For the text-containing cell, return its midpoint in [x, y] coordinate format. 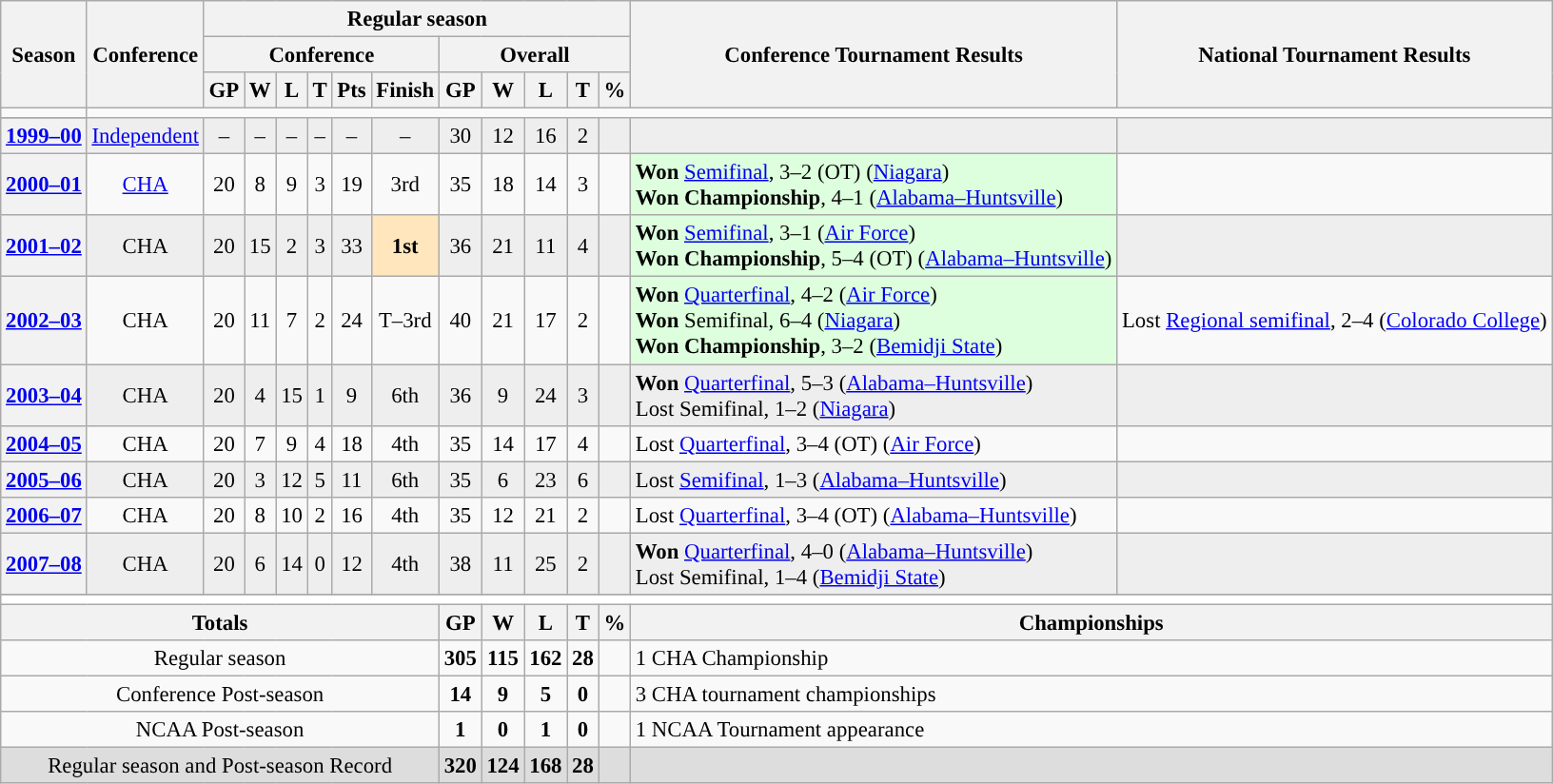
2000–01 [44, 185]
3 CHA tournament championships [1091, 694]
124 [502, 766]
Conference Post-season [221, 694]
162 [546, 658]
115 [502, 658]
Overall [535, 55]
Won Quarterfinal, 4–2 (Air Force)Won Semifinal, 6–4 (Niagara)Won Championship, 3–2 (Bemidji State) [874, 321]
2004–05 [44, 443]
3rd [405, 185]
Won Quarterfinal, 5–3 (Alabama–Huntsville)Lost Semifinal, 1–2 (Niagara) [874, 396]
Finish [405, 90]
10 [291, 515]
Won Quarterfinal, 4–0 (Alabama–Huntsville)Lost Semifinal, 1–4 (Bemidji State) [874, 563]
1st [405, 245]
19 [352, 185]
T–3rd [405, 321]
2003–04 [44, 396]
2006–07 [44, 515]
Lost Regional semifinal, 2–4 (Colorado College) [1334, 321]
NCAA Post-season [221, 730]
25 [546, 563]
38 [461, 563]
Won Semifinal, 3–1 (Air Force)Won Championship, 5–4 (OT) (Alabama–Huntsville) [874, 245]
1 NCAA Tournament appearance [1091, 730]
Independent [145, 136]
33 [352, 245]
Regular season and Post-season Record [221, 766]
2002–03 [44, 321]
320 [461, 766]
Won Semifinal, 3–2 (OT) (Niagara)Won Championship, 4–1 (Alabama–Huntsville) [874, 185]
2005–06 [44, 480]
305 [461, 658]
23 [546, 480]
Season [44, 55]
1 CHA Championship [1091, 658]
National Tournament Results [1334, 55]
30 [461, 136]
Pts [352, 90]
Lost Semifinal, 1–3 (Alabama–Huntsville) [874, 480]
Championships [1091, 622]
168 [546, 766]
Conference Tournament Results [874, 55]
Lost Quarterfinal, 3–4 (OT) (Alabama–Huntsville) [874, 515]
2001–02 [44, 245]
Totals [221, 622]
2007–08 [44, 563]
40 [461, 321]
Lost Quarterfinal, 3–4 (OT) (Air Force) [874, 443]
1999–00 [44, 136]
